Extract the (X, Y) coordinate from the center of the cell holding the provided text.  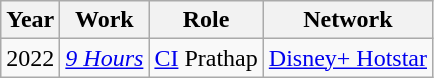
2022 (30, 58)
CI Prathap (206, 58)
Role (206, 20)
Disney+ Hotstar (348, 58)
Network (348, 20)
Work (104, 20)
Year (30, 20)
9 Hours (104, 58)
